Scan for the cell matching the given text and deliver its [X, Y] coordinate at center. 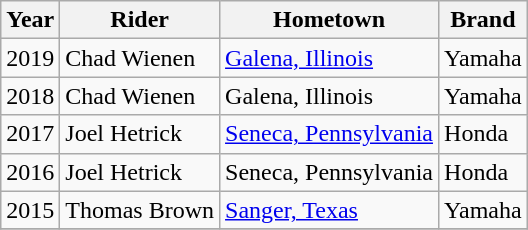
Thomas Brown [140, 210]
2018 [30, 96]
Year [30, 20]
2015 [30, 210]
Sanger, Texas [330, 210]
Brand [484, 20]
Rider [140, 20]
2016 [30, 172]
2019 [30, 58]
2017 [30, 134]
Hometown [330, 20]
